Detect which cell encompasses the target text, then output its (X, Y) center coordinate. 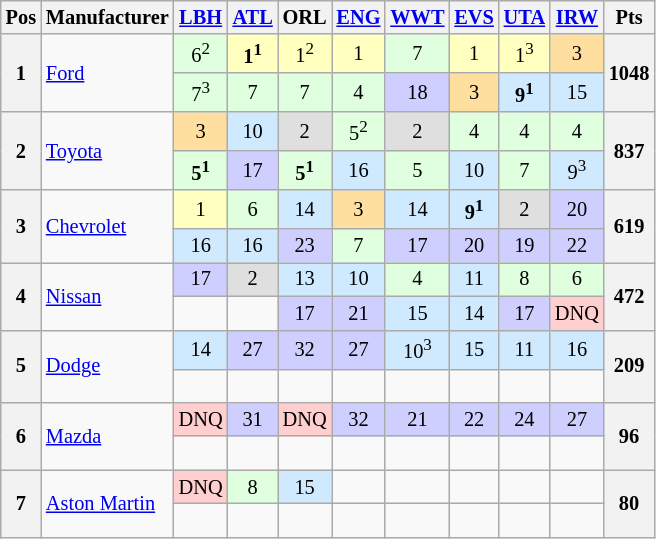
96 (629, 436)
LBH (201, 17)
837 (629, 151)
619 (629, 226)
Dodge (108, 366)
Nissan (108, 296)
12 (305, 54)
Chevrolet (108, 226)
52 (359, 132)
93 (577, 170)
472 (629, 296)
Pts (629, 17)
62 (201, 54)
ENG (359, 17)
31 (253, 419)
Manufacturer (108, 17)
19 (524, 246)
Pos (21, 17)
103 (417, 350)
209 (629, 366)
Aston Martin (108, 504)
WWT (417, 17)
80 (629, 504)
ATL (253, 17)
Toyota (108, 151)
1048 (629, 73)
18 (417, 92)
EVS (474, 17)
23 (305, 246)
Ford (108, 73)
Mazda (108, 436)
UTA (524, 17)
24 (524, 419)
73 (201, 92)
IRW (577, 17)
ORL (305, 17)
